Identify which cell holds the provided text, then report its [X, Y] central coordinate. 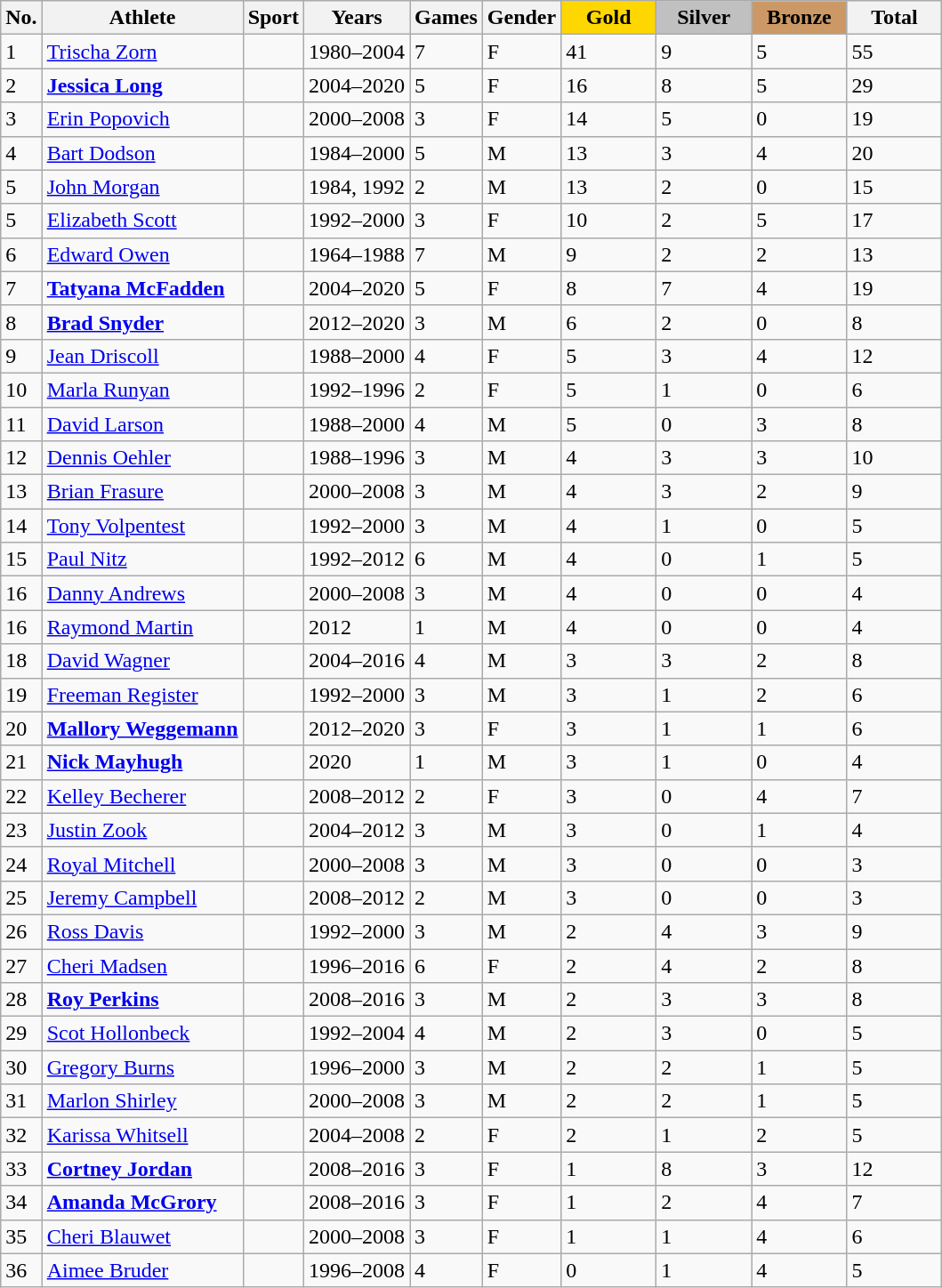
Marlon Shirley [142, 1101]
Amanda McGrory [142, 1203]
Jean Driscoll [142, 356]
Cheri Blauwet [142, 1236]
22 [21, 796]
Paul Nitz [142, 559]
Karissa Whitsell [142, 1135]
Freeman Register [142, 695]
John Morgan [142, 187]
Sport [273, 18]
1996–2000 [358, 1067]
27 [21, 965]
26 [21, 931]
18 [21, 661]
1984–2000 [358, 153]
Kelley Becherer [142, 796]
Raymond Martin [142, 627]
Jessica Long [142, 85]
31 [21, 1101]
1964–1988 [358, 254]
Tatyana McFadden [142, 288]
21 [21, 762]
Roy Perkins [142, 1000]
17 [895, 221]
Brad Snyder [142, 322]
1996–2016 [358, 965]
33 [21, 1169]
Brian Frasure [142, 492]
Marla Runyan [142, 390]
28 [21, 1000]
1984, 1992 [358, 187]
Aimee Bruder [142, 1270]
Gold [608, 18]
25 [21, 898]
36 [21, 1270]
35 [21, 1236]
2012 [358, 627]
1988–1996 [358, 458]
No. [21, 18]
Royal Mitchell [142, 864]
Ross Davis [142, 931]
Bronze [799, 18]
2004–2012 [358, 830]
1980–2004 [358, 52]
Cortney Jordan [142, 1169]
Total [895, 18]
Edward Owen [142, 254]
2004–2008 [358, 1135]
Tony Volpentest [142, 526]
Erin Popovich [142, 119]
Dennis Oehler [142, 458]
Gender [521, 18]
Athlete [142, 18]
Justin Zook [142, 830]
David Wagner [142, 661]
1996–2008 [358, 1270]
Years [358, 18]
Danny Andrews [142, 593]
2020 [358, 762]
1992–2012 [358, 559]
41 [608, 52]
Trischa Zorn [142, 52]
2004–2016 [358, 661]
32 [21, 1135]
11 [21, 424]
Cheri Madsen [142, 965]
34 [21, 1203]
1992–1996 [358, 390]
Silver [704, 18]
24 [21, 864]
David Larson [142, 424]
Jeremy Campbell [142, 898]
30 [21, 1067]
Bart Dodson [142, 153]
1992–2004 [358, 1034]
55 [895, 52]
Nick Mayhugh [142, 762]
Gregory Burns [142, 1067]
Mallory Weggemann [142, 729]
23 [21, 830]
Games [447, 18]
Scot Hollonbeck [142, 1034]
Elizabeth Scott [142, 221]
